For the text-containing cell, return its midpoint in (x, y) coordinate format. 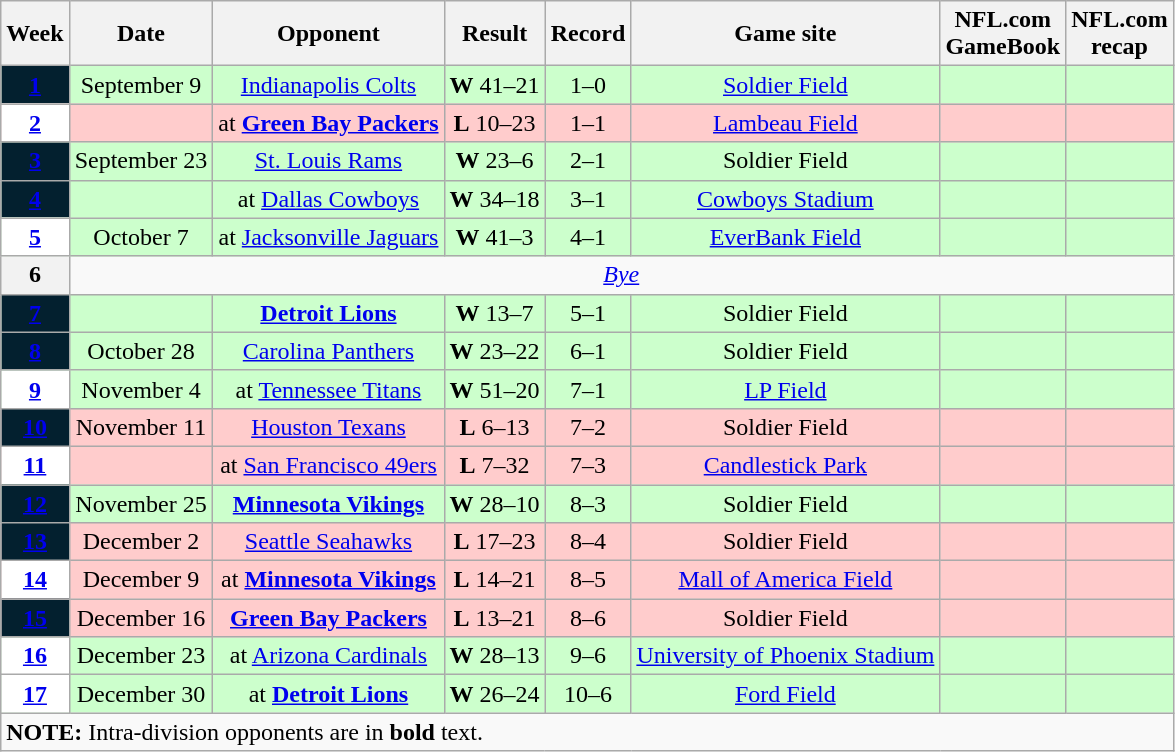
W 13–7 (494, 313)
7 (35, 313)
9–6 (588, 656)
W 26–24 (494, 694)
December 23 (141, 656)
7–3 (588, 465)
Result (494, 34)
Opponent (328, 34)
7–1 (588, 389)
3 (35, 161)
September 23 (141, 161)
8–4 (588, 542)
November 11 (141, 427)
December 9 (141, 580)
Minnesota Vikings (328, 503)
at San Francisco 49ers (328, 465)
Lambeau Field (786, 123)
EverBank Field (786, 237)
W 51–20 (494, 389)
Week (35, 34)
Seattle Seahawks (328, 542)
October 28 (141, 351)
15 (35, 618)
2–1 (588, 161)
St. Louis Rams (328, 161)
2 (35, 123)
Ford Field (786, 694)
at Jacksonville Jaguars (328, 237)
11 (35, 465)
W 41–3 (494, 237)
at Arizona Cardinals (328, 656)
16 (35, 656)
L 6–13 (494, 427)
6–1 (588, 351)
Game site (786, 34)
8–3 (588, 503)
at Dallas Cowboys (328, 199)
17 (35, 694)
9 (35, 389)
L 10–23 (494, 123)
Cowboys Stadium (786, 199)
NFL.comrecap (1120, 34)
L 17–23 (494, 542)
NFL.comGameBook (1003, 34)
13 (35, 542)
1 (35, 85)
3–1 (588, 199)
W 23–6 (494, 161)
W 28–10 (494, 503)
Carolina Panthers (328, 351)
4–1 (588, 237)
Mall of America Field (786, 580)
December 30 (141, 694)
W 41–21 (494, 85)
November 25 (141, 503)
14 (35, 580)
10–6 (588, 694)
at Minnesota Vikings (328, 580)
12 (35, 503)
December 2 (141, 542)
8–5 (588, 580)
L 7–32 (494, 465)
W 23–22 (494, 351)
Indianapolis Colts (328, 85)
8 (35, 351)
5 (35, 237)
10 (35, 427)
at Tennessee Titans (328, 389)
Houston Texans (328, 427)
Detroit Lions (328, 313)
L 13–21 (494, 618)
W 34–18 (494, 199)
November 4 (141, 389)
Candlestick Park (786, 465)
5–1 (588, 313)
at Green Bay Packers (328, 123)
L 14–21 (494, 580)
December 16 (141, 618)
September 9 (141, 85)
W 28–13 (494, 656)
at Detroit Lions (328, 694)
1–0 (588, 85)
Date (141, 34)
Bye (621, 275)
1–1 (588, 123)
8–6 (588, 618)
NOTE: Intra-division opponents are in bold text. (588, 732)
October 7 (141, 237)
7–2 (588, 427)
University of Phoenix Stadium (786, 656)
6 (35, 275)
LP Field (786, 389)
Record (588, 34)
4 (35, 199)
Green Bay Packers (328, 618)
